Extract the (x, y) coordinate from the center of the cell holding the provided text.  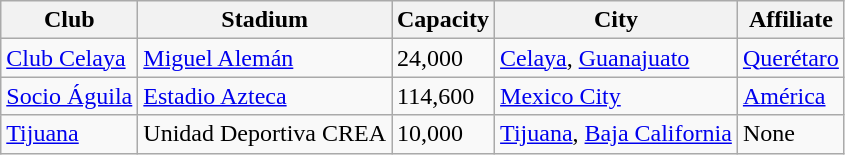
114,600 (444, 96)
Miguel Alemán (265, 58)
Club Celaya (70, 58)
Capacity (444, 20)
Mexico City (616, 96)
Stadium (265, 20)
Querétaro (790, 58)
24,000 (444, 58)
10,000 (444, 134)
Tijuana, Baja California (616, 134)
Estadio Azteca (265, 96)
Celaya, Guanajuato (616, 58)
Affiliate (790, 20)
Club (70, 20)
City (616, 20)
América (790, 96)
Unidad Deportiva CREA (265, 134)
Tijuana (70, 134)
None (790, 134)
Socio Águila (70, 96)
